Determine the (x, y) coordinate at the center of the cell enclosing the given text.  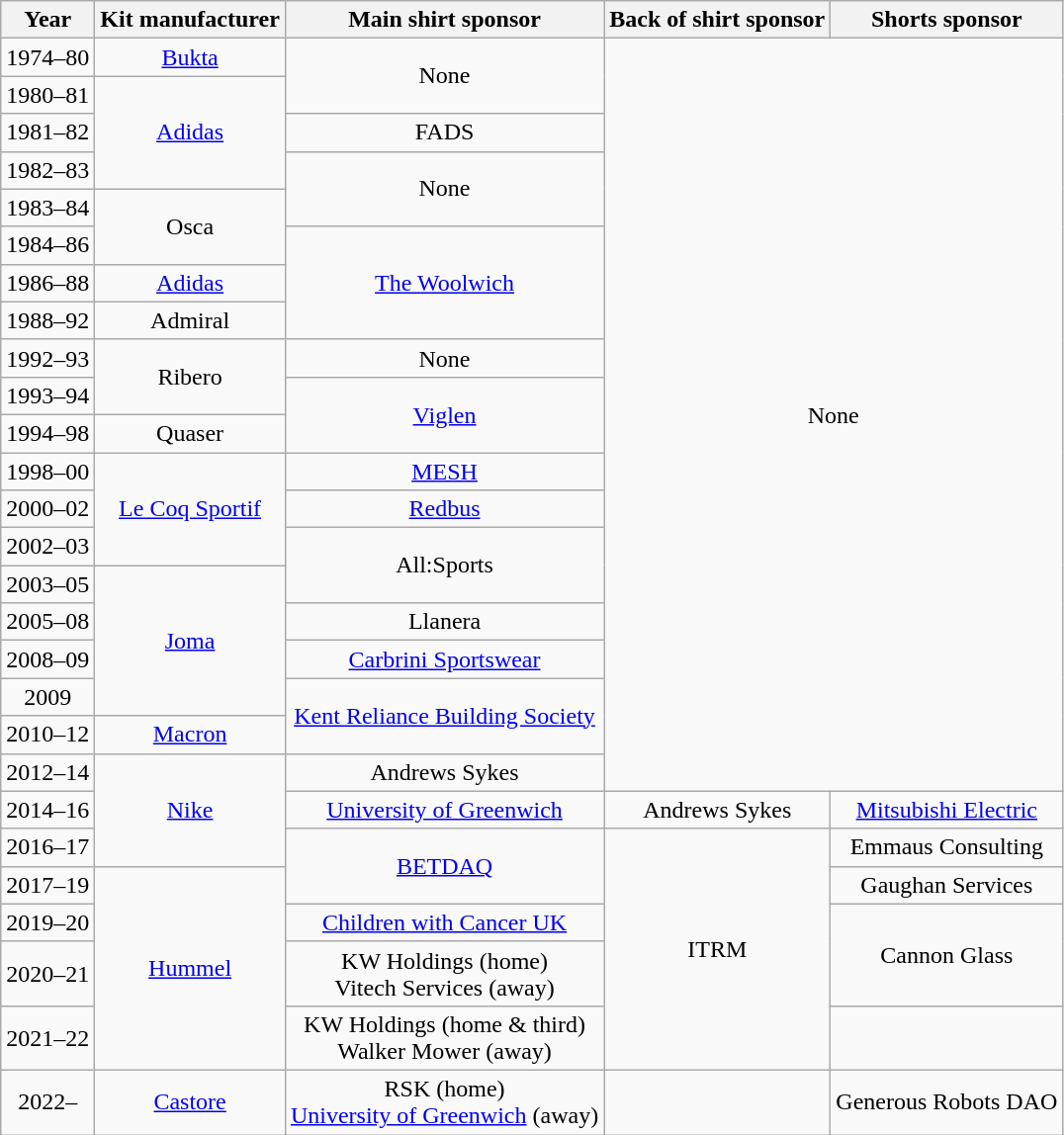
University of Greenwich (444, 810)
Hummel (190, 968)
MESH (444, 472)
Nike (190, 810)
2016–17 (47, 847)
Macron (190, 735)
ITRM (718, 949)
Emmaus Consulting (947, 847)
FADS (444, 132)
Children with Cancer UK (444, 922)
1984–86 (47, 245)
Gaughan Services (947, 885)
1992–93 (47, 358)
Back of shirt sponsor (718, 20)
Bukta (190, 57)
1974–80 (47, 57)
BETDAQ (444, 866)
Kent Reliance Building Society (444, 716)
Joma (190, 641)
Main shirt sponsor (444, 20)
2005–08 (47, 622)
2017–19 (47, 885)
2003–05 (47, 584)
1988–92 (47, 320)
Redbus (444, 509)
Carbrini Sportswear (444, 659)
1983–84 (47, 208)
1986–88 (47, 283)
1994–98 (47, 433)
2002–03 (47, 547)
Year (47, 20)
The Woolwich (444, 283)
Generous Robots DAO (947, 1101)
2014–16 (47, 810)
Castore (190, 1101)
Cannon Glass (947, 955)
KW Holdings (home)Vitech Services (away) (444, 973)
Quaser (190, 433)
2019–20 (47, 922)
2021–22 (47, 1038)
Ribero (190, 377)
Le Coq Sportif (190, 509)
RSK (home)University of Greenwich (away) (444, 1101)
2022– (47, 1101)
2010–12 (47, 735)
2012–14 (47, 772)
1981–82 (47, 132)
All:Sports (444, 566)
1980–81 (47, 95)
2009 (47, 697)
1982–83 (47, 170)
Osca (190, 226)
KW Holdings (home & third)Walker Mower (away) (444, 1038)
Shorts sponsor (947, 20)
Viglen (444, 414)
Kit manufacturer (190, 20)
Llanera (444, 622)
2020–21 (47, 973)
1993–94 (47, 395)
Admiral (190, 320)
2008–09 (47, 659)
1998–00 (47, 472)
2000–02 (47, 509)
Mitsubishi Electric (947, 810)
